Provide the (X, Y) coordinate of the cell's center where the given text is located.  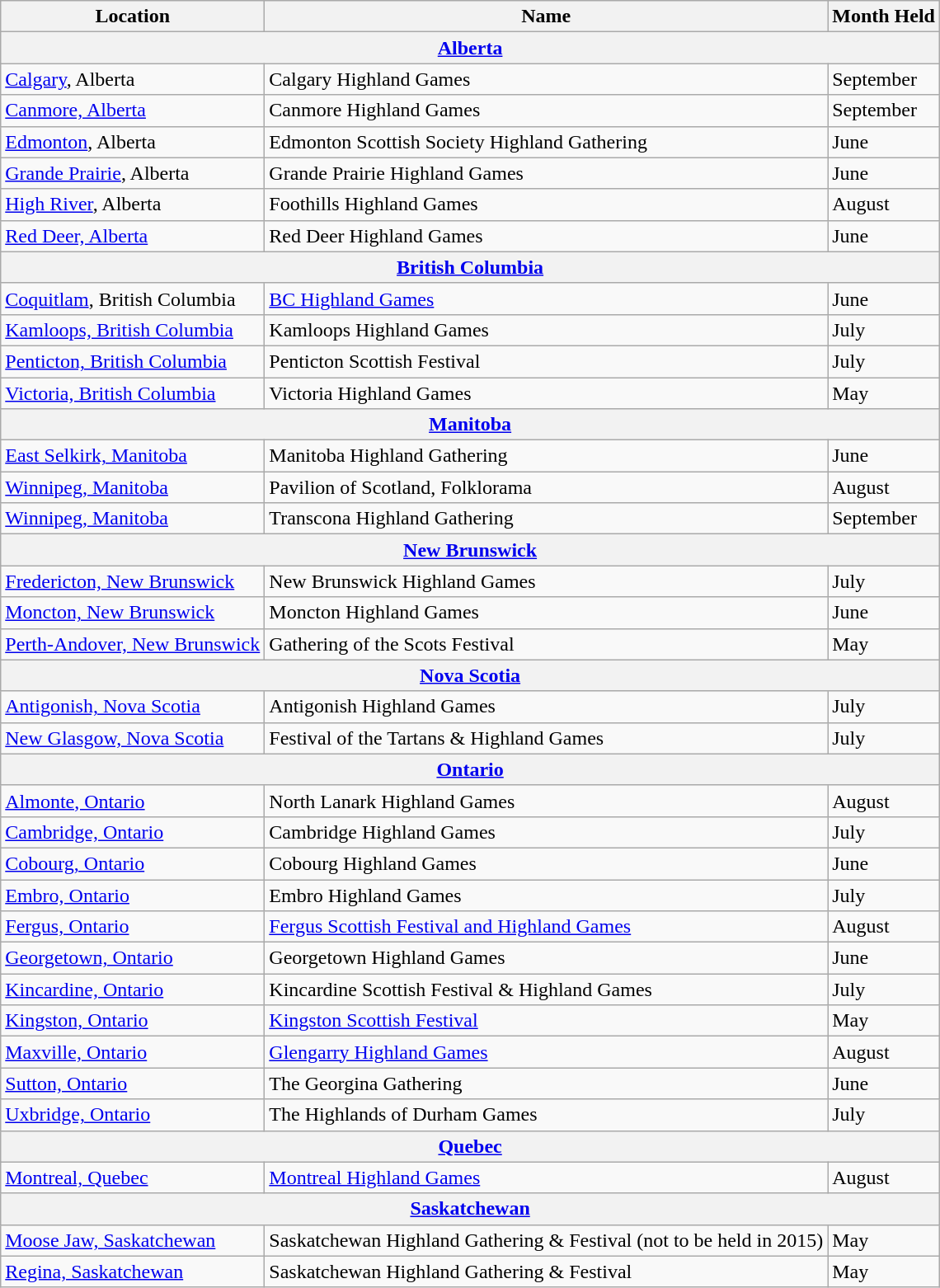
Calgary Highland Games (546, 79)
Alberta (470, 48)
Glengarry Highland Games (546, 1052)
Grande Prairie Highland Games (546, 173)
High River, Alberta (133, 204)
Ontario (470, 769)
Grande Prairie, Alberta (133, 173)
Victoria Highland Games (546, 393)
Pavilion of Scotland, Folklorama (546, 487)
Montreal, Quebec (133, 1178)
Kingston Scottish Festival (546, 1021)
Name (546, 16)
Kamloops Highland Games (546, 330)
East Selkirk, Manitoba (133, 456)
Moncton, New Brunswick (133, 613)
Penticton Scottish Festival (546, 361)
Moose Jaw, Saskatchewan (133, 1240)
Victoria, British Columbia (133, 393)
Edmonton, Alberta (133, 142)
Canmore Highland Games (546, 110)
Cobourg Highland Games (546, 863)
Festival of the Tartans & Highland Games (546, 738)
Calgary, Alberta (133, 79)
Manitoba (470, 425)
Red Deer Highland Games (546, 236)
Perth-Andover, New Brunswick (133, 644)
Montreal Highland Games (546, 1178)
Cobourg, Ontario (133, 863)
Fergus, Ontario (133, 927)
Saskatchewan Highland Gathering & Festival (546, 1272)
Edmonton Scottish Society Highland Gathering (546, 142)
Nova Scotia (470, 675)
Foothills Highland Games (546, 204)
Almonte, Ontario (133, 801)
Cambridge Highland Games (546, 832)
Canmore, Alberta (133, 110)
Uxbridge, Ontario (133, 1115)
Gathering of the Scots Festival (546, 644)
Antigonish, Nova Scotia (133, 707)
Manitoba Highland Gathering (546, 456)
Cambridge, Ontario (133, 832)
Transcona Highland Gathering (546, 519)
Maxville, Ontario (133, 1052)
The Highlands of Durham Games (546, 1115)
Fredericton, New Brunswick (133, 581)
Fergus Scottish Festival and Highland Games (546, 927)
Saskatchewan (470, 1209)
New Brunswick Highland Games (546, 581)
Saskatchewan Highland Gathering & Festival (not to be held in 2015) (546, 1240)
New Glasgow, Nova Scotia (133, 738)
Kincardine, Ontario (133, 990)
The Georgina Gathering (546, 1084)
Red Deer, Alberta (133, 236)
Embro Highland Games (546, 895)
Embro, Ontario (133, 895)
North Lanark Highland Games (546, 801)
Coquitlam, British Columbia (133, 298)
Kingston, Ontario (133, 1021)
Antigonish Highland Games (546, 707)
Georgetown Highland Games (546, 958)
Kamloops, British Columbia (133, 330)
Month Held (884, 16)
British Columbia (470, 267)
New Brunswick (470, 550)
Sutton, Ontario (133, 1084)
Penticton, British Columbia (133, 361)
BC Highland Games (546, 298)
Kincardine Scottish Festival & Highland Games (546, 990)
Georgetown, Ontario (133, 958)
Location (133, 16)
Regina, Saskatchewan (133, 1272)
Quebec (470, 1146)
Moncton Highland Games (546, 613)
